Search for the cell housing the specified text and yield its (x, y) center coordinate. 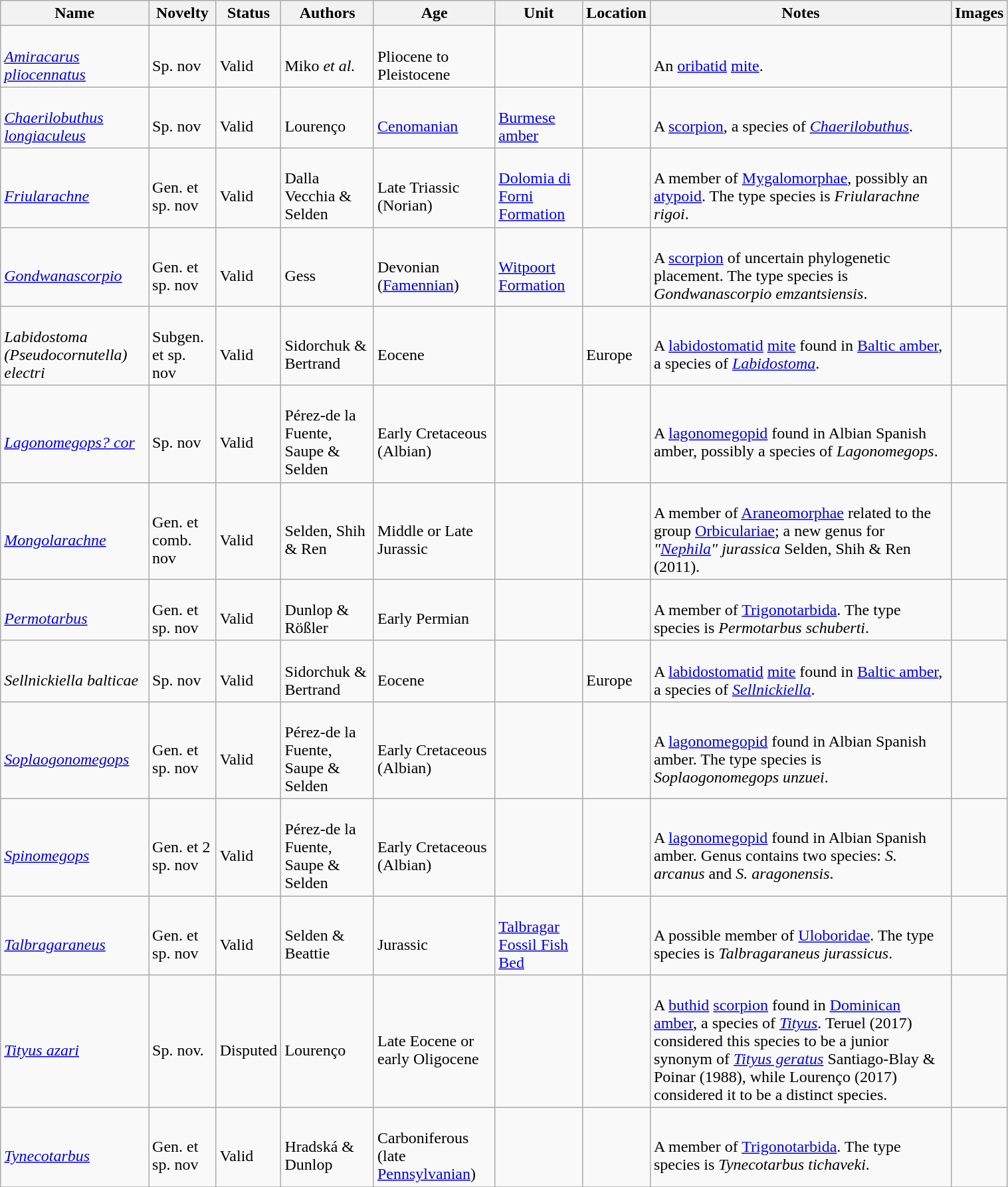
Talbragar Fossil Fish Bed (539, 935)
Gondwanascorpio (74, 267)
A member of Trigonotarbida. The type species is Permotarbus schuberti. (800, 610)
Dalla Vecchia & Selden (328, 187)
Disputed (249, 1042)
Witpoort Formation (539, 267)
Dolomia di Forni Formation (539, 187)
Soplaogonomegops (74, 750)
Selden, Shih & Ren (328, 531)
Sellnickiella balticae (74, 671)
A member of Araneomorphae related to the group Orbiculariae; a new genus for "Nephila" jurassica Selden, Shih & Ren (2011). (800, 531)
A labidostomatid mite found in Baltic amber, a species of Sellnickiella. (800, 671)
Middle or Late Jurassic (434, 531)
Amiracarus pliocennatus (74, 56)
A possible member of Uloboridae. The type species is Talbragaraneus jurassicus. (800, 935)
Unit (539, 13)
A scorpion, a species of Chaerilobuthus. (800, 118)
A labidostomatid mite found in Baltic amber, a species of Labidostoma. (800, 345)
Late Triassic (Norian) (434, 187)
A lagonomegopid found in Albian Spanish amber. Genus contains two species: S. arcanus and S. aragonensis. (800, 847)
Hradská & Dunlop (328, 1148)
Subgen. et sp. nov (183, 345)
Miko et al. (328, 56)
Sp. nov. (183, 1042)
Location (617, 13)
A member of Mygalomorphae, possibly an atypoid. The type species is Friularachne rigoi. (800, 187)
Pliocene to Pleistocene (434, 56)
Cenomanian (434, 118)
A lagonomegopid found in Albian Spanish amber, possibly a species of Lagonomegops. (800, 434)
A member of Trigonotarbida. The type species is Tynecotarbus tichaveki. (800, 1148)
Labidostoma (Pseudocornutella) electri (74, 345)
A scorpion of uncertain phylogenetic placement. The type species is Gondwanascorpio emzantsiensis. (800, 267)
Spinomegops (74, 847)
Gess (328, 267)
Jurassic (434, 935)
Selden & Beattie (328, 935)
Lagonomegops? cor (74, 434)
Age (434, 13)
Notes (800, 13)
Images (979, 13)
Name (74, 13)
Friularachne (74, 187)
Dunlop & Rößler (328, 610)
Gen. et comb. nov (183, 531)
Gen. et 2 sp. nov (183, 847)
Novelty (183, 13)
Tynecotarbus (74, 1148)
Tityus azari (74, 1042)
Authors (328, 13)
Burmese amber (539, 118)
Carboniferous (late Pennsylvanian) (434, 1148)
Permotarbus (74, 610)
Talbragaraneus (74, 935)
Early Permian (434, 610)
Chaerilobuthus longiaculeus (74, 118)
An oribatid mite. (800, 56)
A lagonomegopid found in Albian Spanish amber. The type species is Soplaogonomegops unzuei. (800, 750)
Status (249, 13)
Mongolarachne (74, 531)
Devonian (Famennian) (434, 267)
Late Eocene or early Oligocene (434, 1042)
